Determine the [X, Y] coordinate at the center of the cell enclosing the given text.  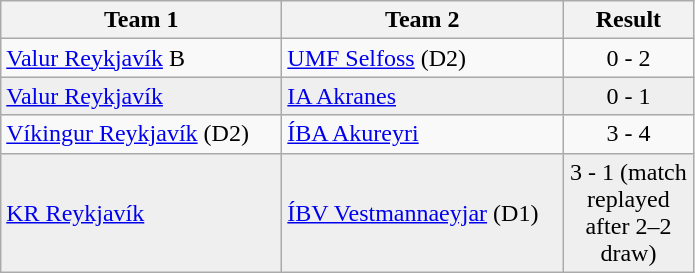
UMF Selfoss (D2) [422, 58]
Valur Reykjavík [142, 96]
Team 2 [422, 20]
3 - 1 (match replayed after 2–2 draw) [628, 212]
Víkingur Reykjavík (D2) [142, 134]
KR Reykjavík [142, 212]
0 - 2 [628, 58]
Valur Reykjavík B [142, 58]
0 - 1 [628, 96]
Result [628, 20]
ÍBV Vestmannaeyjar (D1) [422, 212]
ÍBA Akureyri [422, 134]
3 - 4 [628, 134]
Team 1 [142, 20]
IA Akranes [422, 96]
